Provide the (X, Y) coordinate of the cell's center where the given text is located.  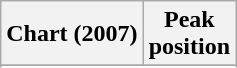
Chart (2007) (72, 34)
Peakposition (189, 34)
